Output the [x, y] coordinate of the center of the cell containing the given text.  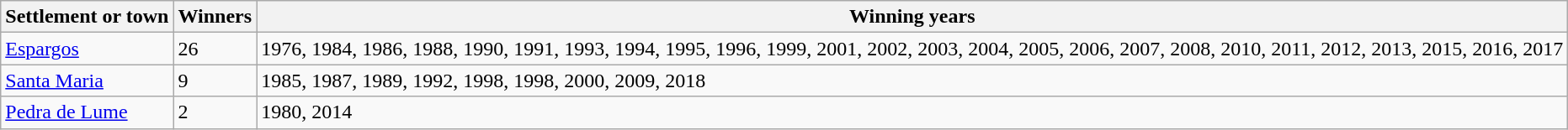
Santa Maria [88, 81]
9 [215, 81]
Pedra de Lume [88, 112]
Settlement or town [88, 17]
1980, 2014 [912, 112]
2 [215, 112]
Winners [215, 17]
26 [215, 49]
Espargos [88, 49]
1985, 1987, 1989, 1992, 1998, 1998, 2000, 2009, 2018 [912, 81]
Winning years [912, 17]
